Search for the cell housing the specified text and yield its [x, y] center coordinate. 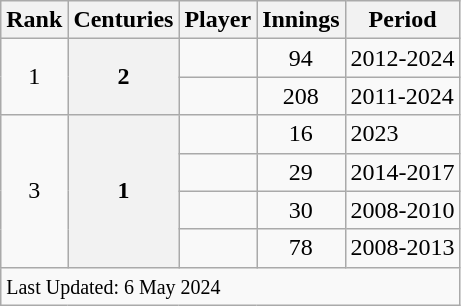
16 [301, 134]
Last Updated: 6 May 2024 [230, 286]
30 [301, 210]
208 [301, 96]
2008-2010 [402, 210]
2012-2024 [402, 58]
2023 [402, 134]
94 [301, 58]
Centuries [124, 20]
Innings [301, 20]
2008-2013 [402, 248]
2014-2017 [402, 172]
2011-2024 [402, 96]
78 [301, 248]
Rank [34, 20]
Player [218, 20]
3 [34, 191]
Period [402, 20]
29 [301, 172]
2 [124, 77]
